Locate the cell with the specified text and output its [x, y] center coordinate. 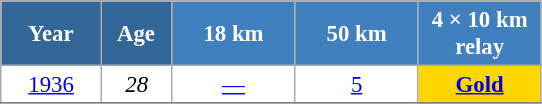
50 km [356, 34]
1936 [52, 85]
4 × 10 km relay [480, 34]
Year [52, 34]
28 [136, 85]
18 km [234, 34]
— [234, 85]
Gold [480, 85]
Age [136, 34]
5 [356, 85]
